Return [X, Y] of the center of cell containing provided text 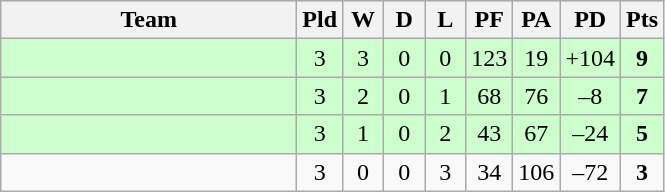
68 [490, 96]
L [446, 20]
PA [536, 20]
–72 [590, 172]
PD [590, 20]
9 [642, 58]
+104 [590, 58]
123 [490, 58]
W [364, 20]
Team [149, 20]
106 [536, 172]
67 [536, 134]
34 [490, 172]
Pts [642, 20]
19 [536, 58]
5 [642, 134]
PF [490, 20]
43 [490, 134]
Pld [320, 20]
–8 [590, 96]
–24 [590, 134]
D [404, 20]
7 [642, 96]
76 [536, 96]
